For the text-containing cell, return its midpoint in [x, y] coordinate format. 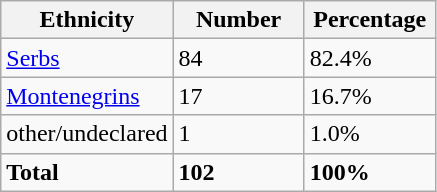
84 [238, 58]
Ethnicity [87, 20]
82.4% [370, 58]
16.7% [370, 96]
Montenegrins [87, 96]
102 [238, 172]
Total [87, 172]
1.0% [370, 134]
100% [370, 172]
Percentage [370, 20]
1 [238, 134]
Number [238, 20]
other/undeclared [87, 134]
Serbs [87, 58]
17 [238, 96]
